Capture the cell that displays the provided text and extract its [x, y] central coordinate. 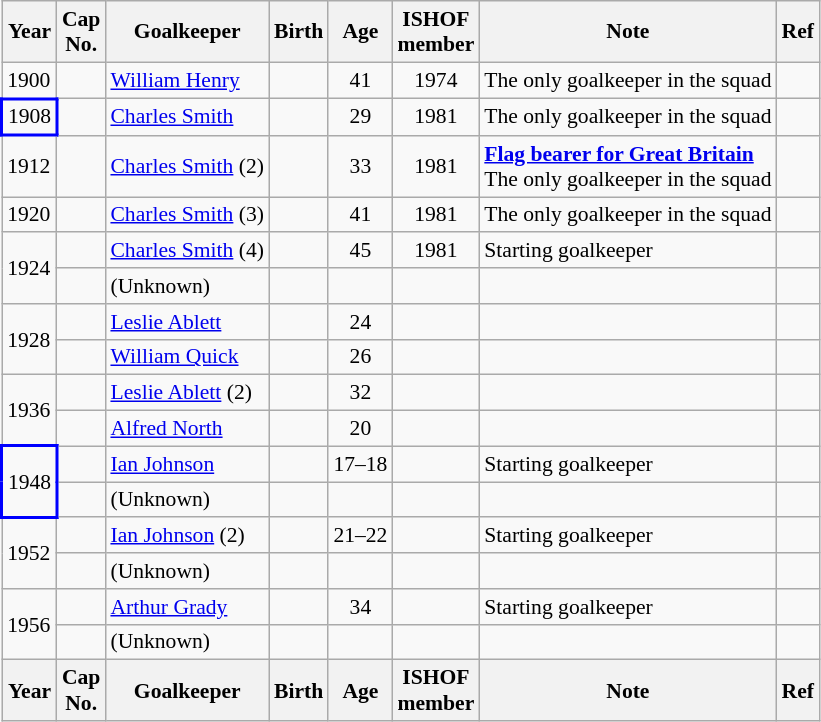
Charles Smith [187, 118]
Leslie Ablett (2) [187, 393]
Ian Johnson [187, 464]
1948 [30, 482]
32 [360, 393]
1952 [30, 554]
1912 [30, 166]
1928 [30, 340]
Flag bearer for Great BritainThe only goalkeeper in the squad [628, 166]
Arthur Grady [187, 607]
1920 [30, 215]
Alfred North [187, 429]
29 [360, 118]
1900 [30, 80]
21–22 [360, 536]
1974 [436, 80]
1936 [30, 410]
Charles Smith (2) [187, 166]
William Quick [187, 357]
William Henry [187, 80]
Ian Johnson (2) [187, 536]
1924 [30, 268]
Charles Smith (4) [187, 251]
1956 [30, 624]
1908 [30, 118]
26 [360, 357]
34 [360, 607]
24 [360, 322]
Leslie Ablett [187, 322]
20 [360, 429]
45 [360, 251]
Charles Smith (3) [187, 215]
17–18 [360, 464]
33 [360, 166]
